Extract the (x, y) coordinate from the center of the cell holding the provided text.  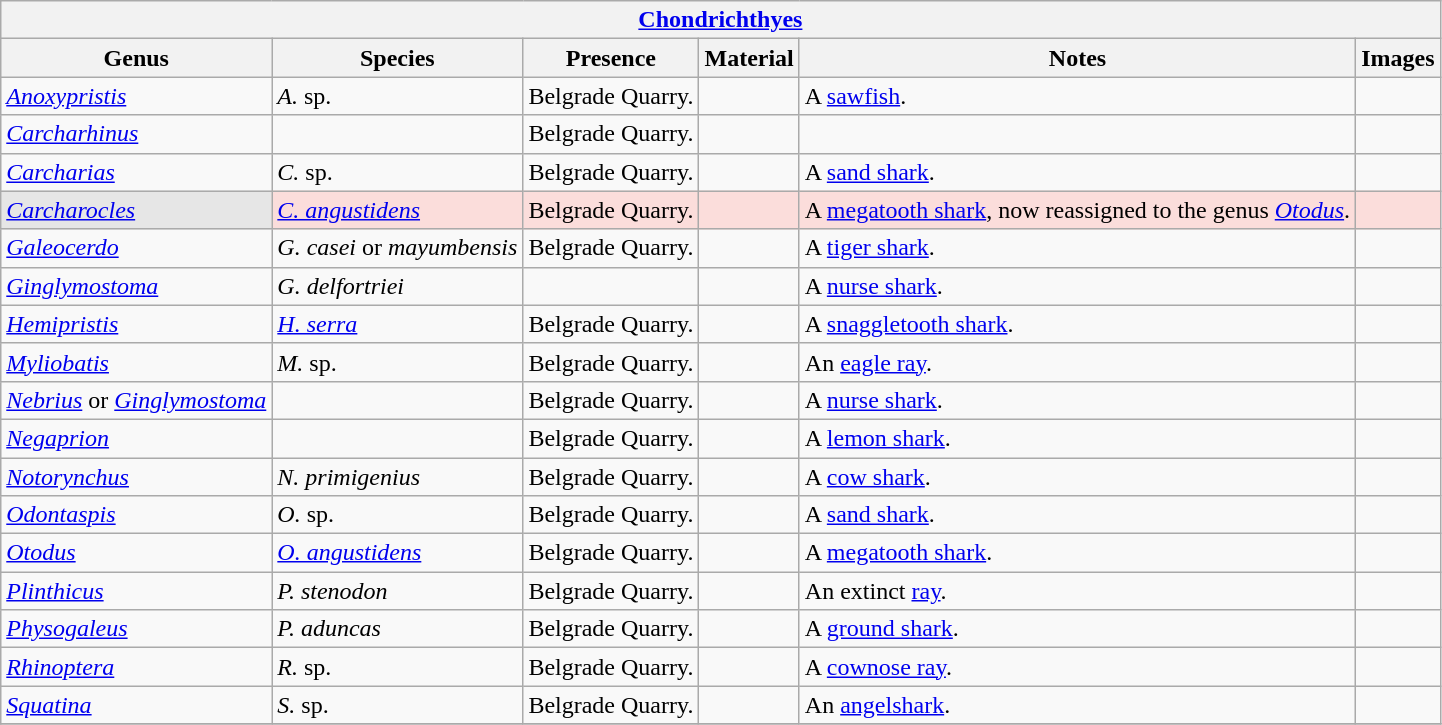
A tiger shark. (1077, 248)
A megatooth shark, now reassigned to the genus Otodus. (1077, 210)
A ground shark. (1077, 629)
H. serra (398, 324)
S. sp. (398, 705)
O. sp. (398, 515)
A snaggletooth shark. (1077, 324)
Hemipristis (136, 324)
Material (749, 58)
Presence (611, 58)
P. stenodon (398, 591)
M. sp. (398, 362)
P. aduncas (398, 629)
Rhinoptera (136, 667)
An extinct ray. (1077, 591)
A lemon shark. (1077, 438)
An eagle ray. (1077, 362)
A cownose ray. (1077, 667)
A sawfish. (1077, 96)
Ginglymostoma (136, 286)
C. angustidens (398, 210)
R. sp. (398, 667)
Chondrichthyes (720, 20)
Myliobatis (136, 362)
A megatooth shark. (1077, 553)
Notorynchus (136, 477)
Carcharocles (136, 210)
C. sp. (398, 172)
Notes (1077, 58)
A. sp. (398, 96)
Species (398, 58)
A cow shark. (1077, 477)
Otodus (136, 553)
Squatina (136, 705)
Odontaspis (136, 515)
G. casei or mayumbensis (398, 248)
An angelshark. (1077, 705)
G. delfortriei (398, 286)
Negaprion (136, 438)
Nebrius or Ginglymostoma (136, 400)
Galeocerdo (136, 248)
O. angustidens (398, 553)
N. primigenius (398, 477)
Carcharhinus (136, 134)
Plinthicus (136, 591)
Genus (136, 58)
Images (1398, 58)
Anoxypristis (136, 96)
Carcharias (136, 172)
Physogaleus (136, 629)
